Locate the cell with the specified text and output its (X, Y) center coordinate. 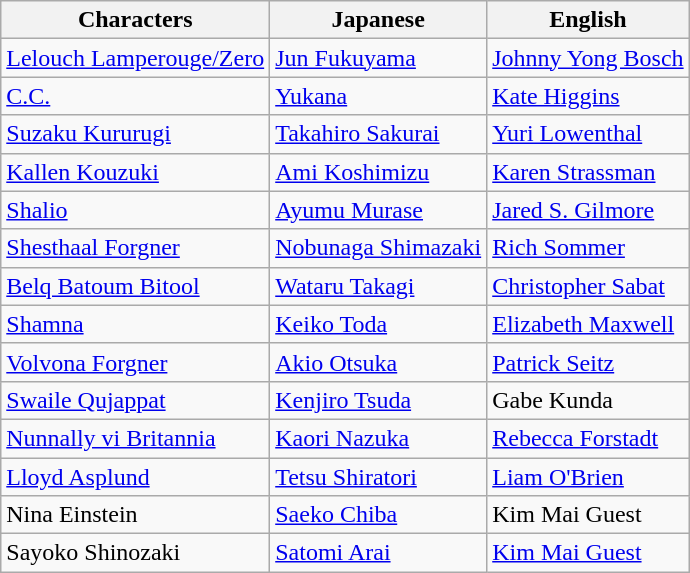
Rich Sommer (588, 248)
Gabe Kunda (588, 400)
Kate Higgins (588, 96)
Takahiro Sakurai (378, 134)
Kallen Kouzuki (136, 172)
Ami Koshimizu (378, 172)
Suzaku Kururugi (136, 134)
Keiko Toda (378, 324)
Wataru Takagi (378, 286)
Jun Fukuyama (378, 58)
Shamna (136, 324)
Ayumu Murase (378, 210)
Yuri Lowenthal (588, 134)
Tetsu Shiratori (378, 477)
Japanese (378, 20)
C.C. (136, 96)
Yukana (378, 96)
Kenjiro Tsuda (378, 400)
Volvona Forgner (136, 362)
Shalio (136, 210)
Saeko Chiba (378, 515)
Karen Strassman (588, 172)
Nobunaga Shimazaki (378, 248)
Characters (136, 20)
Elizabeth Maxwell (588, 324)
Jared S. Gilmore (588, 210)
Rebecca Forstadt (588, 438)
Liam O'Brien (588, 477)
Lelouch Lamperouge/Zero (136, 58)
Satomi Arai (378, 553)
Johnny Yong Bosch (588, 58)
Kaori Nazuka (378, 438)
Belq Batoum Bitool (136, 286)
Shesthaal Forgner (136, 248)
Swaile Qujappat (136, 400)
Nina Einstein (136, 515)
Patrick Seitz (588, 362)
English (588, 20)
Sayoko Shinozaki (136, 553)
Christopher Sabat (588, 286)
Nunnally vi Britannia (136, 438)
Lloyd Asplund (136, 477)
Akio Otsuka (378, 362)
